Identify which cell holds the provided text, then report its (x, y) central coordinate. 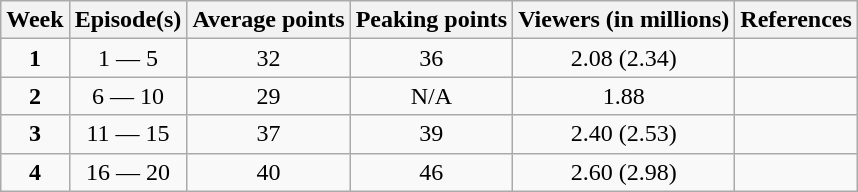
46 (431, 172)
4 (35, 172)
1.88 (624, 96)
2.40 (2.53) (624, 134)
37 (268, 134)
2 (35, 96)
29 (268, 96)
36 (431, 58)
3 (35, 134)
32 (268, 58)
11 — 15 (128, 134)
39 (431, 134)
N/A (431, 96)
Week (35, 20)
Viewers (in millions) (624, 20)
1 (35, 58)
16 — 20 (128, 172)
2.08 (2.34) (624, 58)
6 — 10 (128, 96)
40 (268, 172)
Average points (268, 20)
Episode(s) (128, 20)
1 — 5 (128, 58)
References (796, 20)
Peaking points (431, 20)
2.60 (2.98) (624, 172)
